From the cell containing the given text, extract its center point as (x, y) coordinate. 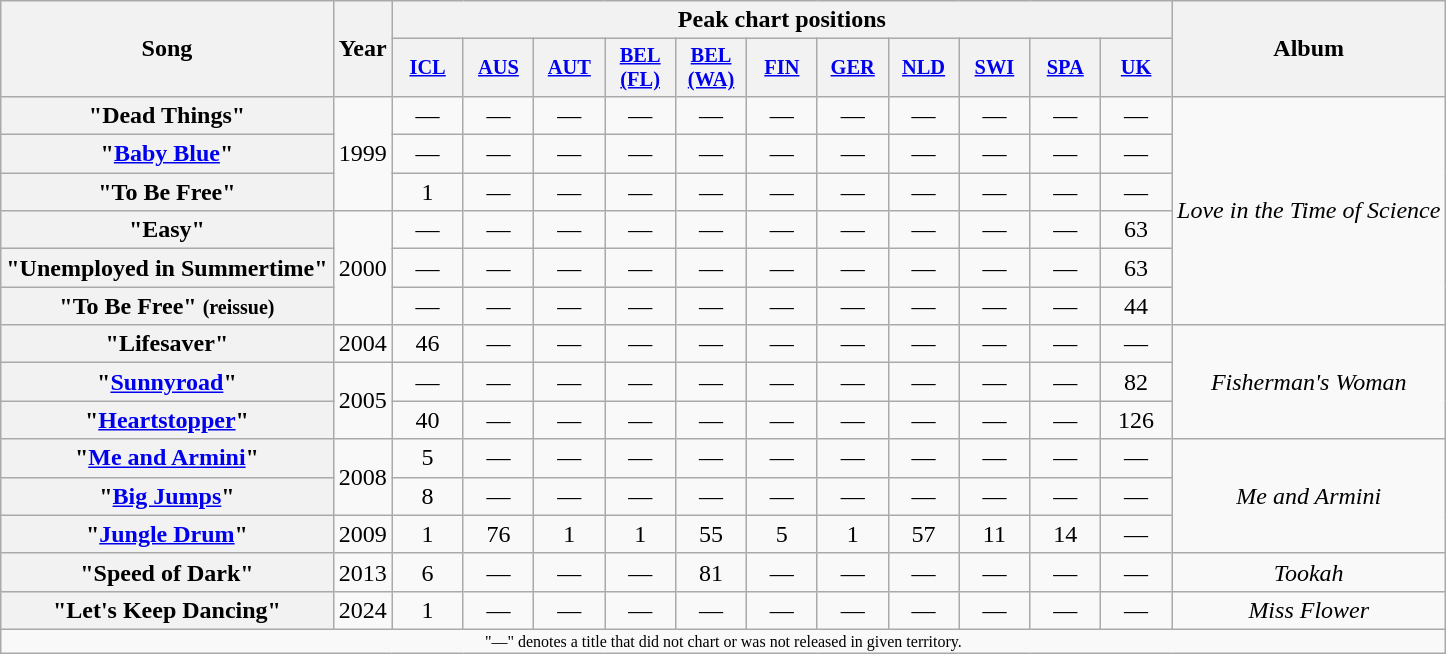
"—" denotes a title that did not chart or was not released in given territory. (724, 641)
Album (1309, 49)
"Let's Keep Dancing" (167, 610)
FIN (782, 68)
ICL (428, 68)
2004 (362, 344)
2008 (362, 477)
44 (1136, 306)
AUT (570, 68)
"Heartstopper" (167, 420)
"To Be Free" (167, 192)
"Jungle Drum" (167, 534)
GER (852, 68)
"Easy" (167, 230)
76 (498, 534)
2024 (362, 610)
Year (362, 49)
8 (428, 496)
Song (167, 49)
6 (428, 572)
"To Be Free" (reissue) (167, 306)
126 (1136, 420)
BEL(WA) (712, 68)
Fisherman's Woman (1309, 382)
BEL(FL) (640, 68)
Love in the Time of Science (1309, 210)
1999 (362, 153)
14 (1066, 534)
55 (712, 534)
"Speed of Dark" (167, 572)
"Me and Armini" (167, 458)
46 (428, 344)
"Unemployed in Summertime" (167, 268)
2009 (362, 534)
NLD (924, 68)
82 (1136, 382)
81 (712, 572)
40 (428, 420)
2005 (362, 401)
57 (924, 534)
SPA (1066, 68)
"Sunnyroad" (167, 382)
"Dead Things" (167, 115)
Me and Armini (1309, 496)
"Big Jumps" (167, 496)
"Baby Blue" (167, 154)
2000 (362, 268)
11 (994, 534)
Tookah (1309, 572)
2013 (362, 572)
Miss Flower (1309, 610)
SWI (994, 68)
AUS (498, 68)
Peak chart positions (782, 20)
"Lifesaver" (167, 344)
UK (1136, 68)
